Output the [X, Y] coordinate of the center of the cell containing the given text.  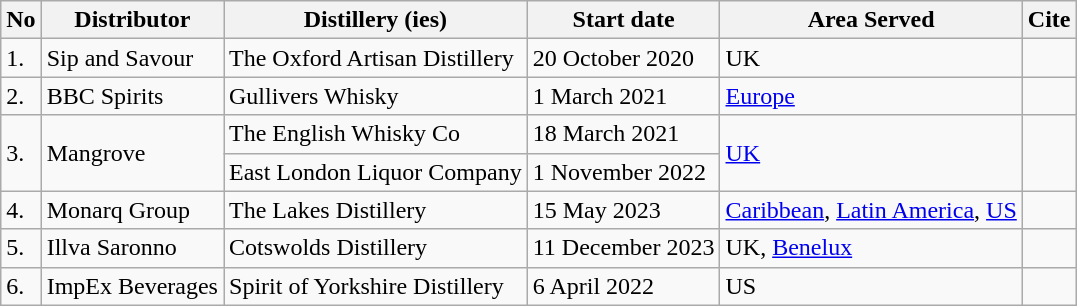
11 December 2023 [624, 248]
Mangrove [132, 153]
Distillery (ies) [376, 20]
3. [21, 153]
1. [21, 58]
1 November 2022 [624, 172]
15 May 2023 [624, 210]
Monarq Group [132, 210]
5. [21, 248]
Caribbean, Latin America, US [871, 210]
2. [21, 96]
Sip and Savour [132, 58]
East London Liquor Company [376, 172]
6 April 2022 [624, 286]
18 March 2021 [624, 134]
Cite [1049, 20]
Cotswolds Distillery [376, 248]
The Lakes Distillery [376, 210]
20 October 2020 [624, 58]
Distributor [132, 20]
ImpEx Beverages [132, 286]
6. [21, 286]
Europe [871, 96]
Gullivers Whisky [376, 96]
No [21, 20]
Start date [624, 20]
The English Whisky Co [376, 134]
4. [21, 210]
Area Served [871, 20]
UK, Benelux [871, 248]
BBC Spirits [132, 96]
Illva Saronno [132, 248]
The Oxford Artisan Distillery [376, 58]
US [871, 286]
Spirit of Yorkshire Distillery [376, 286]
1 March 2021 [624, 96]
